From the cell containing the given text, extract its center point as [x, y] coordinate. 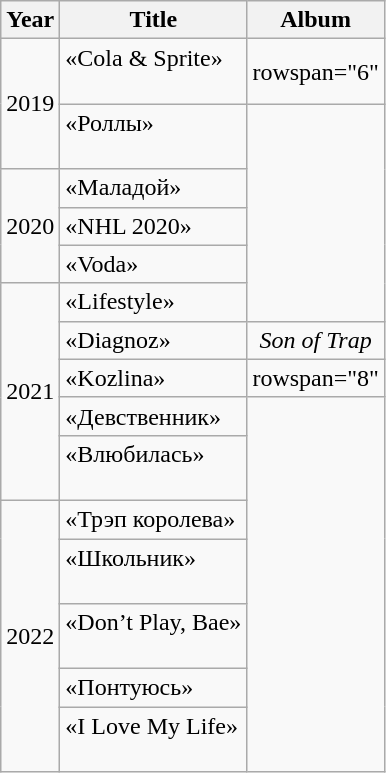
«Cola & Sprite» [154, 72]
«Понтуюсь» [154, 688]
«Diagnoz» [154, 340]
«Трэп королева» [154, 519]
2020 [30, 226]
«Don’t Play, Bae» [154, 636]
2022 [30, 636]
«Школьник» [154, 570]
«NHL 2020» [154, 226]
Son of Trap [316, 340]
«Влюбилась» [154, 468]
«Роллы» [154, 136]
rowspan="6" [316, 72]
«Lifestyle» [154, 302]
«Маладой» [154, 188]
2021 [30, 392]
2019 [30, 104]
«Kozlina» [154, 378]
Year [30, 20]
Album [316, 20]
Title [154, 20]
«Девственник» [154, 416]
«Voda» [154, 264]
rowspan="8" [316, 378]
«I Love My Life» [154, 740]
